Pinpoint the cell where the given text exists, returning its [x, y] midpoint coordinate. 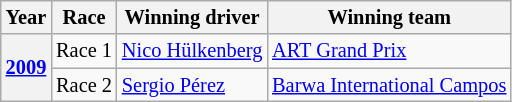
Winning team [389, 17]
2009 [26, 68]
Winning driver [192, 17]
Race 2 [84, 85]
Nico Hülkenberg [192, 51]
Race [84, 17]
Barwa International Campos [389, 85]
Sergio Pérez [192, 85]
ART Grand Prix [389, 51]
Race 1 [84, 51]
Year [26, 17]
